Output the [X, Y] coordinate of the center of the cell containing the given text.  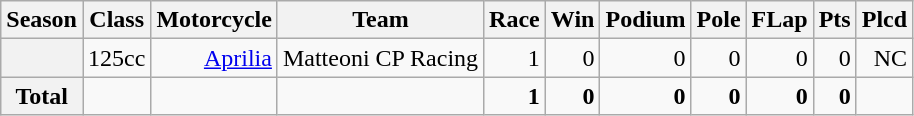
Class [116, 20]
Motorcycle [214, 20]
125cc [116, 58]
Race [515, 20]
Pole [718, 20]
Season [42, 20]
Total [42, 96]
Team [380, 20]
Pts [834, 20]
Win [572, 20]
Aprilia [214, 58]
FLap [780, 20]
Podium [646, 20]
Matteoni CP Racing [380, 58]
Plcd [884, 20]
NC [884, 58]
